Scan for the cell matching the given text and deliver its (X, Y) coordinate at center. 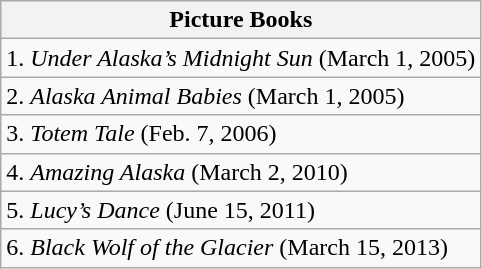
3. Totem Tale (Feb. 7, 2006) (241, 134)
6. Black Wolf of the Glacier (March 15, 2013) (241, 248)
2. Alaska Animal Babies (March 1, 2005) (241, 96)
4. Amazing Alaska (March 2, 2010) (241, 172)
Picture Books (241, 20)
1. Under Alaska’s Midnight Sun (March 1, 2005) (241, 58)
5. Lucy’s Dance (June 15, 2011) (241, 210)
